For the text-containing cell, return its midpoint in [x, y] coordinate format. 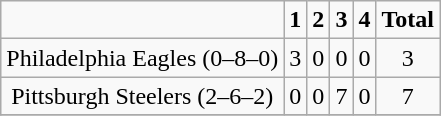
2 [318, 20]
Total [408, 20]
4 [364, 20]
Pittsburgh Steelers (2–6–2) [142, 96]
1 [296, 20]
Philadelphia Eagles (0–8–0) [142, 58]
